For the text-containing cell, return its midpoint in [X, Y] coordinate format. 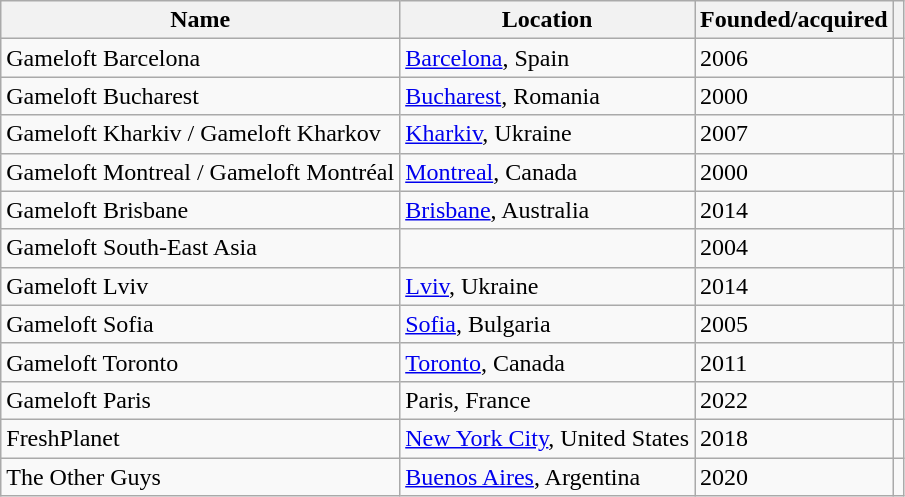
2004 [794, 248]
FreshPlanet [200, 438]
Gameloft Bucharest [200, 96]
2011 [794, 362]
2020 [794, 477]
Gameloft Toronto [200, 362]
New York City, United States [548, 438]
Gameloft Sofia [200, 324]
Buenos Aires, Argentina [548, 477]
Barcelona, Spain [548, 58]
Sofia, Bulgaria [548, 324]
Name [200, 20]
Gameloft Barcelona [200, 58]
Gameloft Paris [200, 400]
Lviv, Ukraine [548, 286]
Gameloft South-East Asia [200, 248]
2005 [794, 324]
Brisbane, Australia [548, 210]
Gameloft Montreal / Gameloft Montréal [200, 172]
2018 [794, 438]
Gameloft Kharkiv / Gameloft Kharkov [200, 134]
Location [548, 20]
Gameloft Brisbane [200, 210]
Toronto, Canada [548, 362]
2022 [794, 400]
The Other Guys [200, 477]
2007 [794, 134]
Paris, France [548, 400]
Montreal, Canada [548, 172]
Kharkiv, Ukraine [548, 134]
2006 [794, 58]
Gameloft Lviv [200, 286]
Founded/acquired [794, 20]
Bucharest, Romania [548, 96]
